Detect which cell encompasses the target text, then output its [X, Y] center coordinate. 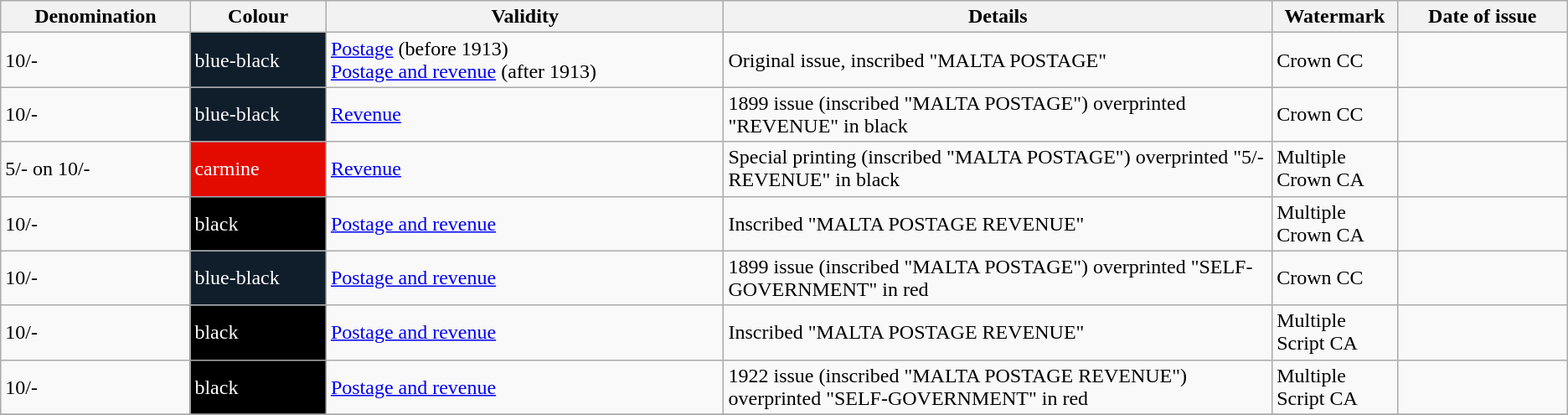
Original issue, inscribed "MALTA POSTAGE" [998, 60]
1922 issue (inscribed "MALTA POSTAGE REVENUE") overprinted "SELF-GOVERNMENT" in red [998, 387]
1899 issue (inscribed "MALTA POSTAGE") overprinted "SELF-GOVERNMENT" in red [998, 278]
5/- on 10/- [95, 169]
Validity [524, 17]
1899 issue (inscribed "MALTA POSTAGE") overprinted "REVENUE" in black [998, 114]
Date of issue [1483, 17]
carmine [258, 169]
Special printing (inscribed "MALTA POSTAGE") overprinted "5/- REVENUE" in black [998, 169]
Watermark [1335, 17]
Denomination [95, 17]
Postage (before 1913)Postage and revenue (after 1913) [524, 60]
Details [998, 17]
Colour [258, 17]
